Detect which cell encompasses the target text, then output its [x, y] center coordinate. 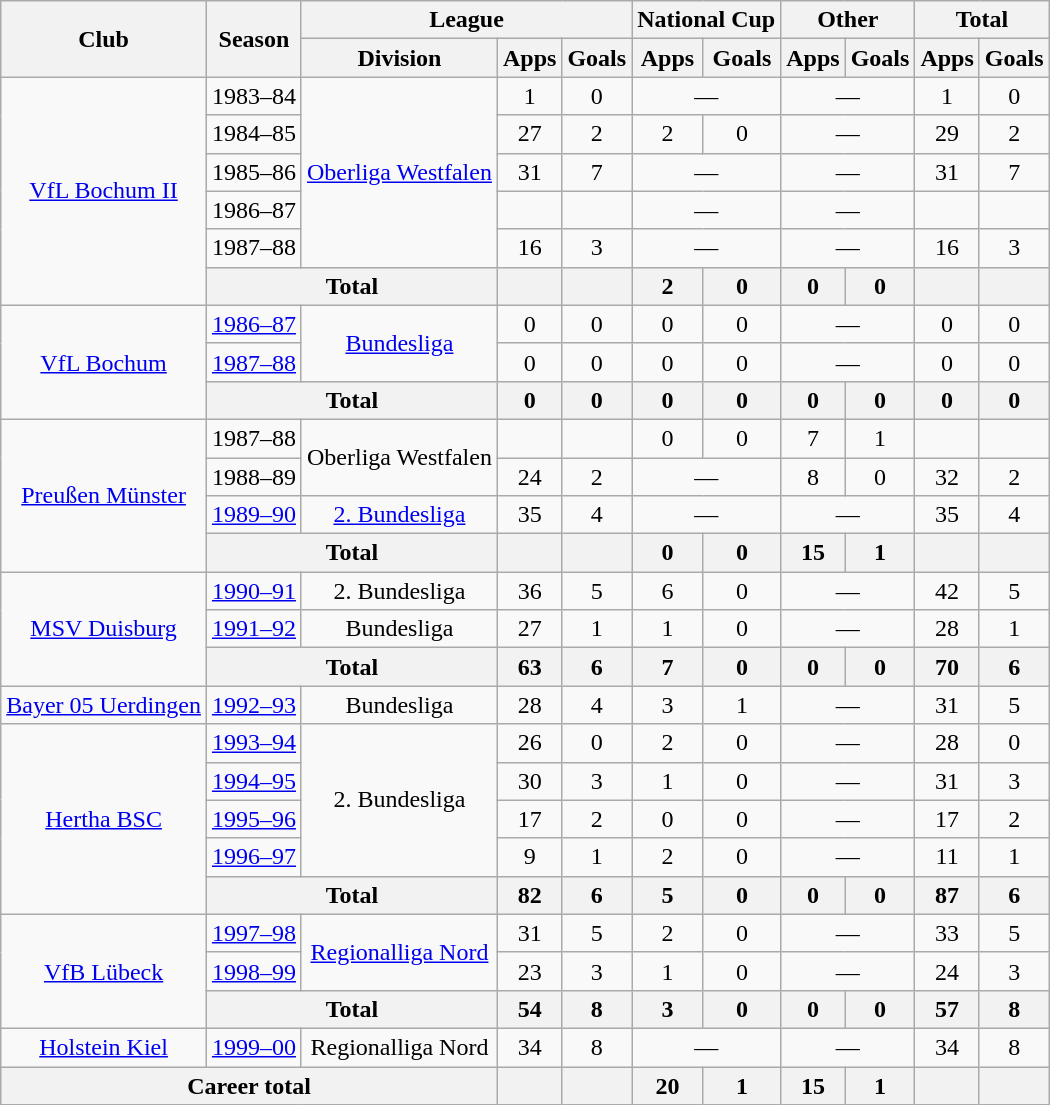
Hertha BSC [104, 819]
League [466, 20]
VfL Bochum [104, 362]
33 [947, 933]
1989–90 [254, 515]
1996–97 [254, 857]
1985–86 [254, 172]
23 [529, 971]
Career total [250, 1085]
MSV Duisburg [104, 629]
1983–84 [254, 96]
20 [668, 1085]
32 [947, 477]
1992–93 [254, 705]
VfB Lübeck [104, 971]
54 [529, 1009]
70 [947, 667]
1991–92 [254, 629]
36 [529, 591]
VfL Bochum II [104, 191]
1994–95 [254, 781]
1997–98 [254, 933]
1988–89 [254, 477]
63 [529, 667]
30 [529, 781]
1995–96 [254, 819]
Preußen Münster [104, 495]
Season [254, 39]
29 [947, 134]
26 [529, 743]
1999–00 [254, 1047]
1993–94 [254, 743]
1990–91 [254, 591]
1984–85 [254, 134]
11 [947, 857]
National Cup [706, 20]
Bayer 05 Uerdingen [104, 705]
Division [399, 58]
9 [529, 857]
Holstein Kiel [104, 1047]
1998–99 [254, 971]
82 [529, 895]
42 [947, 591]
57 [947, 1009]
Club [104, 39]
Other [848, 20]
87 [947, 895]
